Detect which cell encompasses the target text, then output its [x, y] center coordinate. 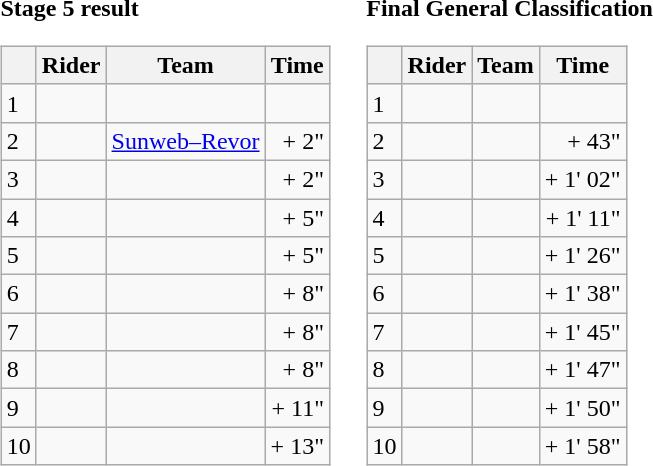
+ 43" [582, 141]
+ 1' 38" [582, 294]
+ 1' 47" [582, 370]
+ 1' 58" [582, 446]
Sunweb–Revor [186, 141]
+ 11" [297, 408]
+ 13" [297, 446]
+ 1' 11" [582, 217]
+ 1' 02" [582, 179]
+ 1' 26" [582, 256]
+ 1' 50" [582, 408]
+ 1' 45" [582, 332]
